Scan for the cell matching the given text and deliver its (x, y) coordinate at center. 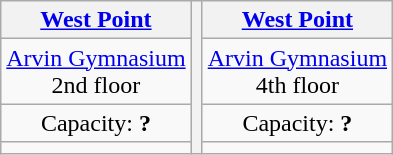
Arvin Gymnasium4th floor (297, 72)
Arvin Gymnasium2nd floor (96, 72)
